Find where the given text appears and provide that cell's center as (x, y) coordinate. 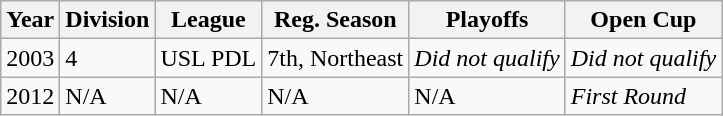
7th, Northeast (336, 58)
Division (108, 20)
2012 (30, 96)
League (208, 20)
USL PDL (208, 58)
First Round (643, 96)
Playoffs (487, 20)
2003 (30, 58)
4 (108, 58)
Year (30, 20)
Reg. Season (336, 20)
Open Cup (643, 20)
